Find where the given text appears and provide that cell's center as (x, y) coordinate. 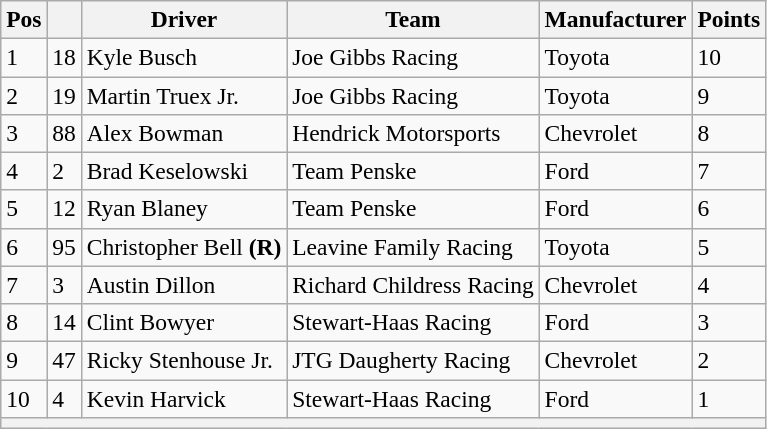
Ryan Blaney (184, 209)
Martin Truex Jr. (184, 95)
JTG Daugherty Racing (413, 360)
Clint Bowyer (184, 322)
Hendrick Motorsports (413, 133)
Pos (24, 19)
Team (413, 19)
18 (64, 57)
14 (64, 322)
12 (64, 209)
Manufacturer (616, 19)
Alex Bowman (184, 133)
Points (729, 19)
47 (64, 360)
Driver (184, 19)
Kyle Busch (184, 57)
Leavine Family Racing (413, 247)
Brad Keselowski (184, 171)
Austin Dillon (184, 285)
Christopher Bell (R) (184, 247)
95 (64, 247)
Ricky Stenhouse Jr. (184, 360)
19 (64, 95)
88 (64, 133)
Kevin Harvick (184, 398)
Richard Childress Racing (413, 285)
